Output the (x, y) coordinate of the center of the cell containing the given text.  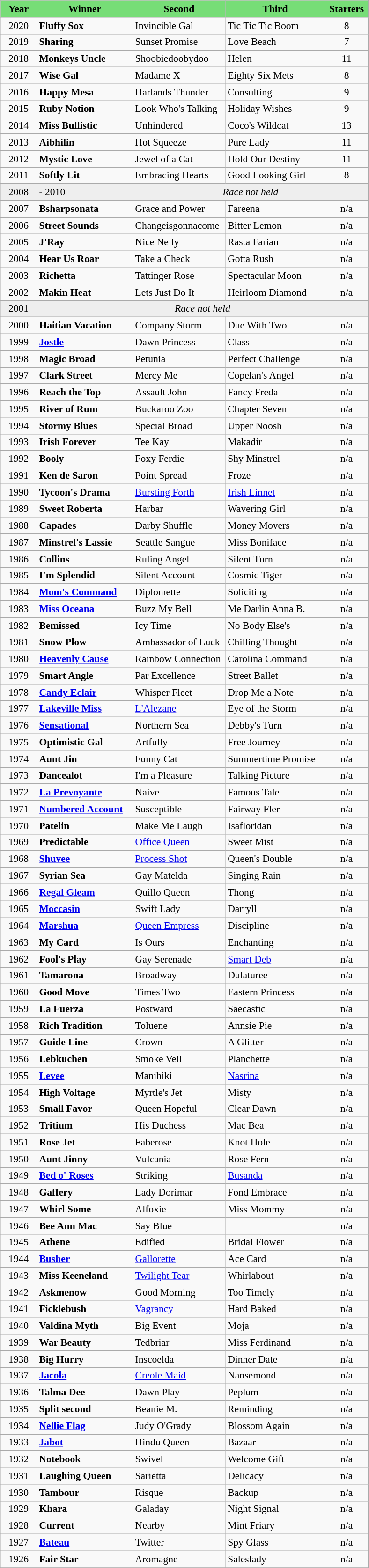
Rose Jet (84, 1143)
Optimistic Gal (84, 743)
1942 (19, 1292)
1978 (19, 693)
Enchanting (275, 942)
Rich Tradition (84, 1026)
Blossom Again (275, 1426)
1975 (19, 743)
Irish Linnet (275, 492)
2013 (19, 142)
J'Ray (84, 242)
Clark Street (84, 376)
Tamarona (84, 976)
1941 (19, 1309)
Shoobiedoobydoo (179, 59)
Wise Gal (84, 76)
Makin Heat (84, 292)
Risque (179, 1493)
Susceptible (179, 809)
1992 (19, 459)
Welcome Gift (275, 1459)
Numbered Account (84, 809)
Planchette (275, 1059)
1961 (19, 976)
Tambour (84, 1493)
Jabot (84, 1443)
Edified (179, 1242)
Sensational (84, 726)
Helen (275, 59)
Holiday Wishes (275, 109)
Hindu Queen (179, 1443)
Saleslady (275, 1559)
Bazaar (275, 1443)
Dulaturee (275, 976)
La Fuerza (84, 1009)
Askmenow (84, 1292)
Current (84, 1526)
1994 (19, 426)
Cosmic Tiger (275, 576)
1993 (19, 442)
Candy Eclair (84, 693)
1953 (19, 1109)
1931 (19, 1476)
Delicacy (275, 1476)
A Glitter (275, 1043)
Tattinger Rose (179, 276)
Nasrina (275, 1076)
Class (275, 343)
Mint Friary (275, 1526)
Harlands Thunder (179, 92)
Point Spread (179, 476)
Snow Plow (84, 642)
1940 (19, 1326)
Take a Check (179, 259)
Hear Us Roar (84, 259)
Buzz My Bell (179, 609)
Good Morning (179, 1292)
Diplomette (179, 592)
Bemissed (84, 626)
2002 (19, 292)
Ken de Saron (84, 476)
Tee Kay (179, 442)
Special Broad (179, 426)
Carolina Command (275, 659)
Striking (179, 1176)
Tritium (84, 1126)
L'Alezane (179, 709)
2007 (19, 209)
2014 (19, 126)
Bee Ann Mac (84, 1226)
Miss Bullistic (84, 126)
1952 (19, 1126)
Capades (84, 526)
1962 (19, 959)
Eastern Princess (275, 992)
Syrian Sea (84, 876)
Gallorette (179, 1259)
2006 (19, 226)
1958 (19, 1026)
Nearby (179, 1526)
Ruby Notion (84, 109)
Clear Dawn (275, 1109)
Fool's Play (84, 959)
Fair Star (84, 1559)
1972 (19, 793)
Company Storm (179, 326)
Bsharpsonata (84, 209)
1998 (19, 359)
1969 (19, 842)
Rose Fern (275, 1159)
Smoke Veil (179, 1059)
1960 (19, 992)
La Prevoyante (84, 793)
Good Move (84, 992)
Valdina Myth (84, 1326)
1930 (19, 1493)
Galaday (179, 1509)
1932 (19, 1459)
Eye of the Storm (275, 709)
Twitter (179, 1543)
Predictable (84, 842)
Gay Matelda (179, 876)
Tic Tic Tic Boom (275, 26)
Queen's Double (275, 859)
Richetta (84, 276)
Hold Our Destiny (275, 159)
Miss Keeneland (84, 1276)
Discipline (275, 926)
Aunt Jinny (84, 1159)
1979 (19, 676)
Bridal Flower (275, 1242)
Say Blue (179, 1226)
Copelan's Angel (275, 376)
Crown (179, 1043)
Grace and Power (179, 209)
Marshua (84, 926)
Year (19, 9)
Nellie Flag (84, 1426)
Night Signal (275, 1509)
Chilling Thought (275, 642)
Whirl Some (84, 1209)
Spy Glass (275, 1543)
Booly (84, 459)
Unhindered (179, 126)
1974 (19, 759)
1946 (19, 1226)
Dawn Princess (179, 343)
Busher (84, 1259)
Patelin (84, 826)
2016 (19, 92)
High Voltage (84, 1093)
Whirlabout (275, 1276)
Miss Oceana (84, 609)
Street Ballet (275, 676)
Hot Squeeze (179, 142)
Bitter Lemon (275, 226)
His Duchess (179, 1126)
2005 (19, 242)
Street Sounds (84, 226)
Vulcania (179, 1159)
1986 (19, 559)
Upper Noosh (275, 426)
1944 (19, 1259)
7 (347, 42)
Foxy Ferdie (179, 459)
Smart Angle (84, 676)
Ficklebush (84, 1309)
Reminding (275, 1409)
Mac Bea (275, 1126)
Silent Turn (275, 559)
Nansemond (275, 1376)
Singing Rain (275, 876)
Reach the Top (84, 393)
Jacola (84, 1376)
Peplum (275, 1393)
1977 (19, 709)
Money Movers (275, 526)
Haitian Vacation (84, 326)
Guide Line (84, 1043)
Queen Empress (179, 926)
Irish Forever (84, 442)
Process Shot (179, 859)
Too Timely (275, 1292)
Sweet Roberta (84, 509)
1947 (19, 1209)
Isafloridan (275, 826)
Faberose (179, 1143)
Split second (84, 1409)
Minstrel's Lassie (84, 542)
Tedbriar (179, 1342)
2019 (19, 42)
Starters (347, 9)
Darryll (275, 909)
Judy O'Grady (179, 1426)
2000 (19, 326)
Embracing Hearts (179, 175)
Fluffy Sox (84, 26)
1981 (19, 642)
Big Event (179, 1326)
Look Who's Talking (179, 109)
1943 (19, 1276)
Busanda (275, 1176)
Northern Sea (179, 726)
Tycoon's Drama (84, 492)
Creole Maid (179, 1376)
Ruling Angel (179, 559)
Office Queen (179, 842)
I'm Splendid (84, 576)
Mercy Me (179, 376)
Drop Me a Note (275, 693)
Aunt Jin (84, 759)
Silent Account (179, 576)
1999 (19, 343)
Famous Tale (275, 793)
1968 (19, 859)
- 2010 (84, 192)
1928 (19, 1526)
1991 (19, 476)
Harbar (179, 509)
Aibhilin (84, 142)
1988 (19, 526)
Swivel (179, 1459)
Invincible Gal (179, 26)
1989 (19, 509)
Second (179, 9)
1987 (19, 542)
Free Journey (275, 743)
Ace Card (275, 1259)
Sarietta (179, 1476)
Dinner Date (275, 1359)
1954 (19, 1093)
1957 (19, 1043)
Postward (179, 1009)
Gotta Rush (275, 259)
2020 (19, 26)
Swift Lady (179, 909)
Broadway (179, 976)
Thong (275, 892)
1970 (19, 826)
Khara (84, 1509)
Funny Cat (179, 759)
Ambassador of Luck (179, 642)
1927 (19, 1543)
Fareena (275, 209)
2008 (19, 192)
Small Favor (84, 1109)
2004 (19, 259)
Changeisgonnacome (179, 226)
Pure Lady (275, 142)
Lakeville Miss (84, 709)
1937 (19, 1376)
Consulting (275, 92)
Perfect Challenge (275, 359)
Laughing Queen (84, 1476)
Froze (275, 476)
1933 (19, 1443)
River of Rum (84, 409)
1951 (19, 1143)
Chapter Seven (275, 409)
Times Two (179, 992)
Lets Just Do It (179, 292)
Talma Dee (84, 1393)
Sunset Promise (179, 42)
1984 (19, 592)
Darby Shuffle (179, 526)
1956 (19, 1059)
Softly Lit (84, 175)
1983 (19, 609)
Happy Mesa (84, 92)
Bursting Forth (179, 492)
1955 (19, 1076)
Sweet Mist (275, 842)
Levee (84, 1076)
Par Excellence (179, 676)
Athene (84, 1242)
1959 (19, 1009)
1936 (19, 1393)
Dawn Play (179, 1393)
Third (275, 9)
Miss Mommy (275, 1209)
Good Looking Girl (275, 175)
1982 (19, 626)
Wavering Girl (275, 509)
Dancealot (84, 776)
Debby's Turn (275, 726)
Twilight Tear (179, 1276)
2018 (19, 59)
Aromagne (179, 1559)
Lady Dorimar (179, 1193)
Petunia (179, 359)
Annsie Pie (275, 1026)
Buckaroo Zoo (179, 409)
Big Hurry (84, 1359)
1938 (19, 1359)
Spectacular Moon (275, 276)
Misty (275, 1093)
1963 (19, 942)
1926 (19, 1559)
1997 (19, 376)
1995 (19, 409)
Rasta Farian (275, 242)
Lebkuchen (84, 1059)
Queen Hopeful (179, 1109)
1980 (19, 659)
2015 (19, 109)
1985 (19, 576)
Sharing (84, 42)
Artfully (179, 743)
2017 (19, 76)
Monkeys Uncle (84, 59)
1948 (19, 1193)
Jostle (84, 343)
No Body Else's (275, 626)
Soliciting (275, 592)
Vagrancy (179, 1309)
1965 (19, 909)
Talking Picture (275, 776)
1990 (19, 492)
Eighty Six Mets (275, 76)
1935 (19, 1409)
1971 (19, 809)
1945 (19, 1242)
Heirloom Diamond (275, 292)
Coco's Wildcat (275, 126)
Backup (275, 1493)
Myrtle's Jet (179, 1093)
1950 (19, 1159)
War Beauty (84, 1342)
Smart Deb (275, 959)
Magic Broad (84, 359)
Mom's Command (84, 592)
My Card (84, 942)
1939 (19, 1342)
I'm a Pleasure (179, 776)
Assault John (179, 393)
Rainbow Connection (179, 659)
Icy Time (179, 626)
1996 (19, 393)
Notebook (84, 1459)
Shy Minstrel (275, 459)
Is Ours (179, 942)
Gaffery (84, 1193)
Stormy Blues (84, 426)
2003 (19, 276)
Miss Ferdinand (275, 1342)
Seattle Sangue (179, 542)
Heavenly Cause (84, 659)
Miss Boniface (275, 542)
Mystic Love (84, 159)
1929 (19, 1509)
Jewel of a Cat (179, 159)
Love Beach (275, 42)
Fairway Fler (275, 809)
Saecastic (275, 1009)
Hard Baked (275, 1309)
Nice Nelly (179, 242)
Regal Gleam (84, 892)
Manihiki (179, 1076)
Fancy Freda (275, 393)
Naive (179, 793)
2001 (19, 309)
13 (347, 126)
Shuvee (84, 859)
Moccasin (84, 909)
Summertime Promise (275, 759)
1934 (19, 1426)
2012 (19, 159)
Makadir (275, 442)
1949 (19, 1176)
Quillo Queen (179, 892)
Winner (84, 9)
Inscoelda (179, 1359)
1976 (19, 726)
1966 (19, 892)
Fond Embrace (275, 1193)
Bed o' Roses (84, 1176)
Whisper Fleet (179, 693)
1964 (19, 926)
Bateau (84, 1543)
Moja (275, 1326)
Knot Hole (275, 1143)
Madame X (179, 76)
2011 (19, 175)
Toluene (179, 1026)
Gay Serenade (179, 959)
Due With Two (275, 326)
Alfoxie (179, 1209)
1973 (19, 776)
1967 (19, 876)
Beanie M. (179, 1409)
Make Me Laugh (179, 826)
Collins (84, 559)
Me Darlin Anna B. (275, 609)
